For the text-containing cell, return its midpoint in (X, Y) coordinate format. 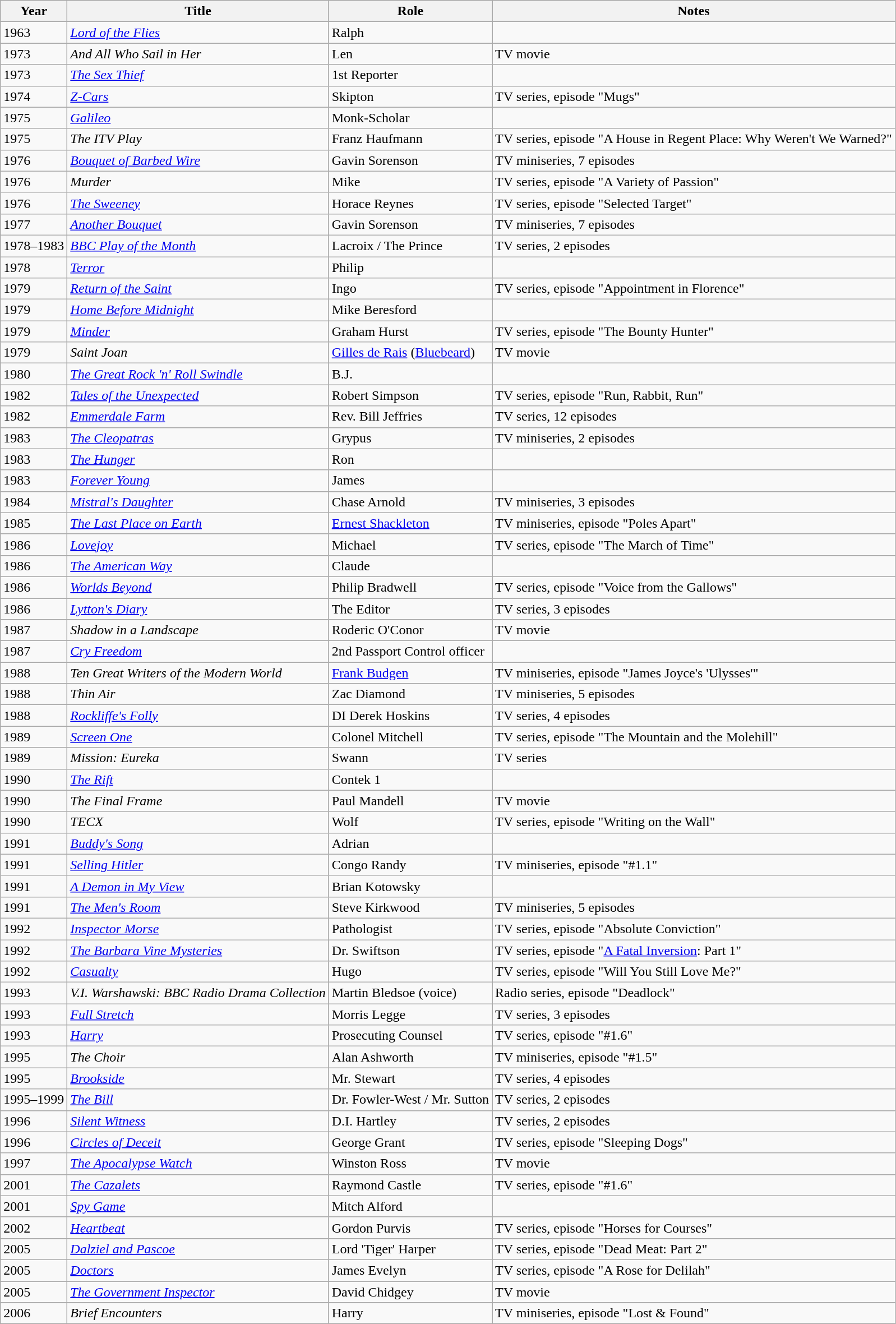
The Men's Room (198, 907)
Ron (410, 459)
Adrian (410, 843)
TV series, episode "Dead Meat: Part 2" (694, 1249)
Casualty (198, 972)
Brian Kotowsky (410, 886)
Worlds Beyond (198, 587)
Michael (410, 545)
TV miniseries, 3 episodes (694, 502)
Steve Kirkwood (410, 907)
Full Stretch (198, 1014)
1995–1999 (34, 1100)
1985 (34, 523)
TV series, episode "A Rose for Delilah" (694, 1270)
Zac Diamond (410, 694)
TV series, episode "The Mountain and the Molehill" (694, 737)
Philip (410, 267)
TV miniseries, episode "James Joyce's 'Ulysses'" (694, 673)
Congo Randy (410, 865)
1997 (34, 1164)
Notes (694, 11)
Mike (410, 182)
Contek 1 (410, 779)
1984 (34, 502)
James (410, 481)
1974 (34, 96)
The Barbara Vine Mysteries (198, 951)
Winston Ross (410, 1164)
Minder (198, 331)
Radio series, episode "Deadlock" (694, 993)
TV series, episode "Selected Target" (694, 203)
V.I. Warshawski: BBC Radio Drama Collection (198, 993)
Brief Encounters (198, 1313)
1977 (34, 224)
TV series, episode "Will You Still Love Me?" (694, 972)
Rev. Bill Jeffries (410, 417)
Z-Cars (198, 96)
Lord of the Flies (198, 33)
TV series, episode "Voice from the Gallows" (694, 587)
Claude (410, 566)
Skipton (410, 96)
Spy Game (198, 1206)
TV series, episode "Sleeping Dogs" (694, 1142)
A Demon in My View (198, 886)
Dr. Swiftson (410, 951)
The Sweeney (198, 203)
Forever Young (198, 481)
1978 (34, 267)
1980 (34, 374)
Buddy's Song (198, 843)
Selling Hitler (198, 865)
D.I. Hartley (410, 1121)
Silent Witness (198, 1121)
Gordon Purvis (410, 1228)
TV series (694, 758)
Role (410, 11)
Title (198, 11)
Len (410, 54)
Gilles de Rais (Bluebeard) (410, 353)
Return of the Saint (198, 289)
1st Reporter (410, 75)
Home Before Midnight (198, 310)
Monk-Scholar (410, 118)
The ITV Play (198, 139)
David Chidgey (410, 1291)
TV series, 12 episodes (694, 417)
The Bill (198, 1100)
Murder (198, 182)
TV series, episode "Mugs" (694, 96)
TV series, episode "A Variety of Passion" (694, 182)
And All Who Sail in Her (198, 54)
Prosecuting Counsel (410, 1036)
Graham Hurst (410, 331)
Grypus (410, 438)
TECX (198, 822)
Paul Mandell (410, 801)
TV series, episode "Horses for Courses" (694, 1228)
2002 (34, 1228)
Hugo (410, 972)
Galileo (198, 118)
The Sex Thief (198, 75)
Mike Beresford (410, 310)
1978–1983 (34, 246)
Dr. Fowler-West / Mr. Sutton (410, 1100)
Lord 'Tiger' Harper (410, 1249)
TV miniseries, episode "Poles Apart" (694, 523)
Roderic O'Conor (410, 630)
The Editor (410, 608)
The Hunger (198, 459)
TV series, episode "The March of Time" (694, 545)
Ernest Shackleton (410, 523)
The Choir (198, 1057)
Another Bouquet (198, 224)
The Cleopatras (198, 438)
The Final Frame (198, 801)
Frank Budgen (410, 673)
Morris Legge (410, 1014)
Alan Ashworth (410, 1057)
The Rift (198, 779)
TV series, episode "Appointment in Florence" (694, 289)
Lovejoy (198, 545)
TV miniseries, 2 episodes (694, 438)
Mr. Stewart (410, 1078)
TV miniseries, episode "#1.1" (694, 865)
Mistral's Daughter (198, 502)
Terror (198, 267)
TV miniseries, episode "#1.5" (694, 1057)
Ten Great Writers of the Modern World (198, 673)
Shadow in a Landscape (198, 630)
TV series, episode "A Fatal Inversion: Part 1" (694, 951)
Robert Simpson (410, 395)
Mission: Eureka (198, 758)
Franz Haufmann (410, 139)
TV series, episode "Writing on the Wall" (694, 822)
Ralph (410, 33)
Mitch Alford (410, 1206)
Ingo (410, 289)
TV series, episode "A House in Regent Place: Why Weren't We Warned?" (694, 139)
James Evelyn (410, 1270)
Dalziel and Pascoe (198, 1249)
The American Way (198, 566)
Thin Air (198, 694)
The Government Inspector (198, 1291)
2nd Passport Control officer (410, 652)
Bouquet of Barbed Wire (198, 160)
Emmerdale Farm (198, 417)
Wolf (410, 822)
TV series, episode "Absolute Conviction" (694, 929)
Raymond Castle (410, 1185)
Tales of the Unexpected (198, 395)
Philip Bradwell (410, 587)
TV series, episode "The Bounty Hunter" (694, 331)
Rockliffe's Folly (198, 716)
Saint Joan (198, 353)
Brookside (198, 1078)
DI Derek Hoskins (410, 716)
B.J. (410, 374)
Colonel Mitchell (410, 737)
The Apocalypse Watch (198, 1164)
TV series, episode "Run, Rabbit, Run" (694, 395)
Cry Freedom (198, 652)
BBC Play of the Month (198, 246)
The Cazalets (198, 1185)
Screen One (198, 737)
1963 (34, 33)
TV miniseries, episode "Lost & Found" (694, 1313)
Chase Arnold (410, 502)
Doctors (198, 1270)
Pathologist (410, 929)
Inspector Morse (198, 929)
Heartbeat (198, 1228)
2006 (34, 1313)
The Great Rock 'n' Roll Swindle (198, 374)
Lacroix / The Prince (410, 246)
Lytton's Diary (198, 608)
George Grant (410, 1142)
The Last Place on Earth (198, 523)
Year (34, 11)
Swann (410, 758)
Horace Reynes (410, 203)
Martin Bledsoe (voice) (410, 993)
Circles of Deceit (198, 1142)
